Capture the cell that displays the provided text and extract its [X, Y] central coordinate. 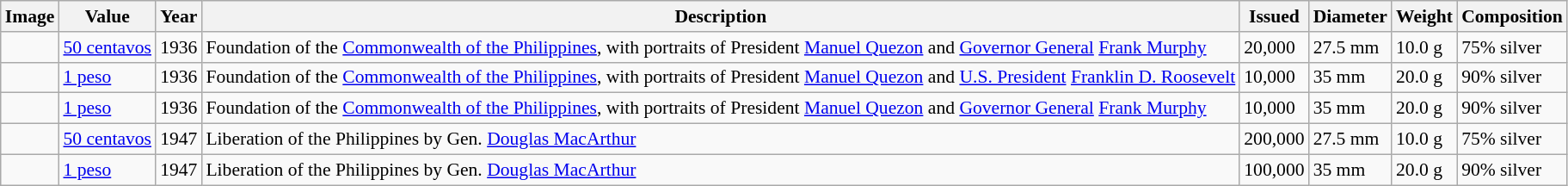
Value [107, 16]
Weight [1424, 16]
Description [721, 16]
Image [30, 16]
200,000 [1274, 139]
Composition [1512, 16]
Diameter [1350, 16]
Foundation of the Commonwealth of the Philippines, with portraits of President Manuel Quezon and U.S. President Franklin D. Roosevelt [721, 77]
100,000 [1274, 170]
20,000 [1274, 47]
Year [179, 16]
Issued [1274, 16]
